Determine the [X, Y] coordinate at the center of the cell enclosing the given text.  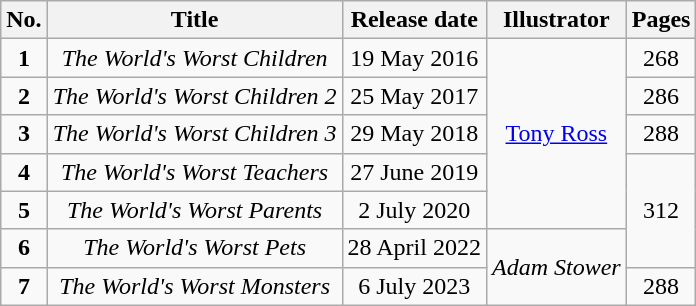
The World's Worst Parents [194, 210]
Adam Stower [556, 267]
2 July 2020 [414, 210]
Release date [414, 20]
Illustrator [556, 20]
3 [24, 134]
2 [24, 96]
Pages [661, 20]
Tony Ross [556, 134]
286 [661, 96]
The World's Worst Monsters [194, 286]
The World's Worst Teachers [194, 172]
268 [661, 58]
The World's Worst Pets [194, 248]
29 May 2018 [414, 134]
The World's Worst Children [194, 58]
27 June 2019 [414, 172]
5 [24, 210]
6 July 2023 [414, 286]
The World's Worst Children 3 [194, 134]
312 [661, 210]
25 May 2017 [414, 96]
19 May 2016 [414, 58]
1 [24, 58]
7 [24, 286]
4 [24, 172]
28 April 2022 [414, 248]
6 [24, 248]
Title [194, 20]
The World's Worst Children 2 [194, 96]
No. [24, 20]
